Find where the given text appears and provide that cell's center as [x, y] coordinate. 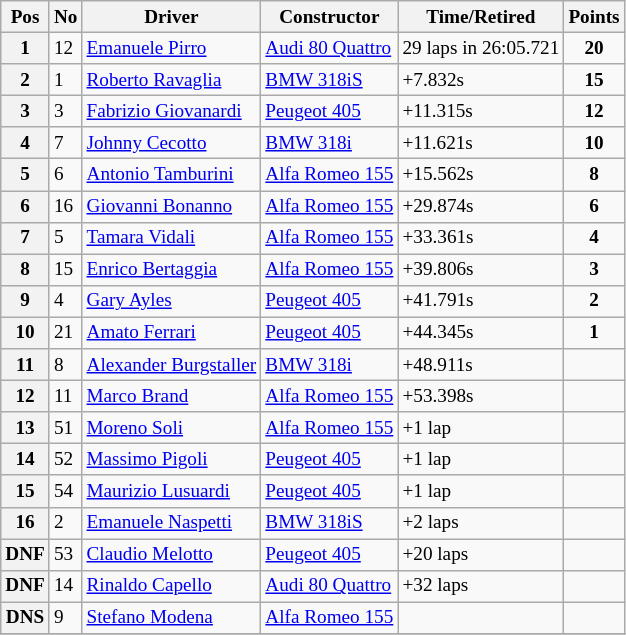
20 [594, 48]
Constructor [330, 17]
Enrico Bertaggia [172, 270]
+7.832s [481, 80]
Amato Ferrari [172, 333]
Moreno Soli [172, 428]
Antonio Tamburini [172, 175]
Giovanni Bonanno [172, 206]
51 [66, 428]
Marco Brand [172, 396]
+53.398s [481, 396]
53 [66, 554]
Massimo Pigoli [172, 460]
+2 laps [481, 523]
DNS [26, 618]
+39.806s [481, 270]
Emanuele Naspetti [172, 523]
+11.621s [481, 143]
Claudio Melotto [172, 554]
+33.361s [481, 238]
54 [66, 491]
Stefano Modena [172, 618]
Tamara Vidali [172, 238]
+32 laps [481, 586]
Johnny Cecotto [172, 143]
+29.874s [481, 206]
21 [66, 333]
Gary Ayles [172, 301]
+41.791s [481, 301]
Driver [172, 17]
+15.562s [481, 175]
Time/Retired [481, 17]
29 laps in 26:05.721 [481, 48]
Alexander Burgstaller [172, 365]
No [66, 17]
+11.315s [481, 111]
Roberto Ravaglia [172, 80]
+20 laps [481, 554]
+48.911s [481, 365]
Points [594, 17]
13 [26, 428]
Maurizio Lusuardi [172, 491]
Rinaldo Capello [172, 586]
Emanuele Pirro [172, 48]
52 [66, 460]
Pos [26, 17]
+44.345s [481, 333]
Fabrizio Giovanardi [172, 111]
